For the text-containing cell, return its midpoint in [X, Y] coordinate format. 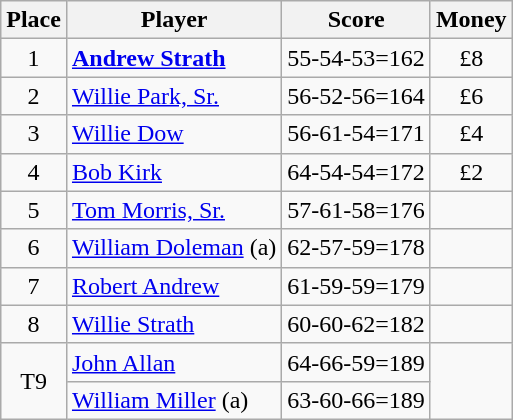
Willie Dow [174, 134]
6 [34, 248]
4 [34, 172]
Robert Andrew [174, 286]
T9 [34, 381]
Willie Park, Sr. [174, 96]
Score [356, 20]
8 [34, 324]
57-61-58=176 [356, 210]
61-59-59=179 [356, 286]
£6 [471, 96]
1 [34, 58]
5 [34, 210]
55-54-53=162 [356, 58]
£8 [471, 58]
£4 [471, 134]
64-66-59=189 [356, 362]
Willie Strath [174, 324]
Money [471, 20]
Place [34, 20]
3 [34, 134]
£2 [471, 172]
56-52-56=164 [356, 96]
William Miller (a) [174, 400]
Bob Kirk [174, 172]
7 [34, 286]
64-54-54=172 [356, 172]
63-60-66=189 [356, 400]
John Allan [174, 362]
Tom Morris, Sr. [174, 210]
56-61-54=171 [356, 134]
Player [174, 20]
Andrew Strath [174, 58]
62-57-59=178 [356, 248]
William Doleman (a) [174, 248]
60-60-62=182 [356, 324]
2 [34, 96]
